Return (X, Y) of the center of cell containing provided text 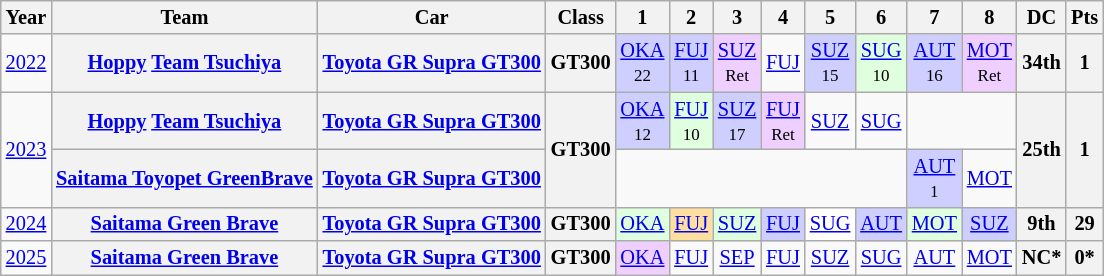
0* (1084, 258)
SEP (737, 258)
FUJ10 (691, 121)
5 (830, 17)
Year (26, 17)
Saitama Toyopet GreenBrave (184, 178)
2022 (26, 63)
DC (1042, 17)
4 (783, 17)
OKA22 (642, 63)
25th (1042, 150)
2025 (26, 258)
Pts (1084, 17)
SUZ17 (737, 121)
3 (737, 17)
SUZ15 (830, 63)
2 (691, 17)
AUT16 (934, 63)
Car (432, 17)
7 (934, 17)
SUZRet (737, 63)
FUJ11 (691, 63)
2023 (26, 150)
OKA12 (642, 121)
6 (881, 17)
FUJRet (783, 121)
SUG10 (881, 63)
AUT1 (934, 178)
Team (184, 17)
NC* (1042, 258)
2024 (26, 224)
29 (1084, 224)
MOTRet (990, 63)
34th (1042, 63)
Class (581, 17)
8 (990, 17)
9th (1042, 224)
